Extract the [x, y] coordinate from the center of the cell holding the provided text.  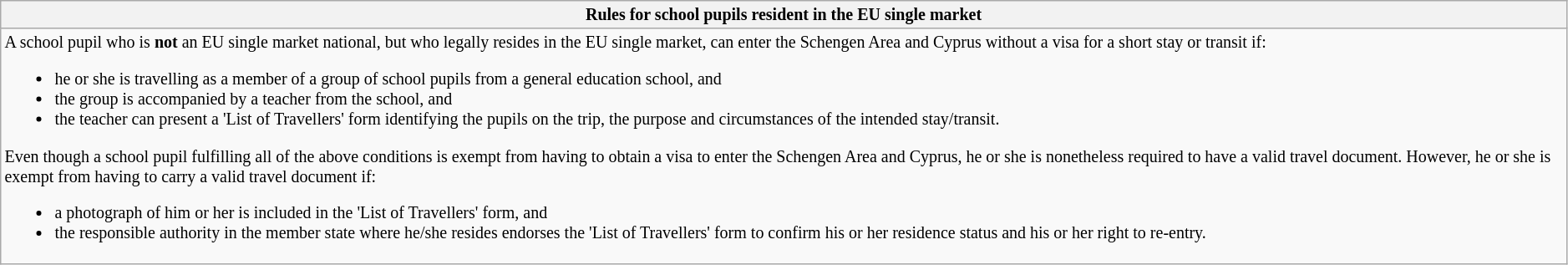
Rules for school pupils resident in the EU single market [784, 15]
